From the cell containing the given text, extract its center point as [X, Y] coordinate. 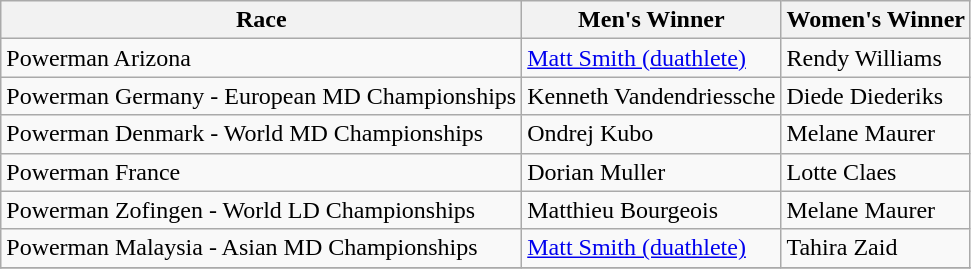
Rendy Williams [876, 58]
Powerman Denmark - World MD Championships [262, 134]
Dorian Muller [652, 172]
Men's Winner [652, 20]
Ondrej Kubo [652, 134]
Powerman Germany - European MD Championships [262, 96]
Powerman France [262, 172]
Tahira Zaid [876, 248]
Powerman Zofingen - World LD Championships [262, 210]
Matthieu Bourgeois [652, 210]
Women's Winner [876, 20]
Kenneth Vandendriessche [652, 96]
Lotte Claes [876, 172]
Race [262, 20]
Diede Diederiks [876, 96]
Powerman Arizona [262, 58]
Powerman Malaysia - Asian MD Championships [262, 248]
